Search for the cell housing the specified text and yield its [X, Y] center coordinate. 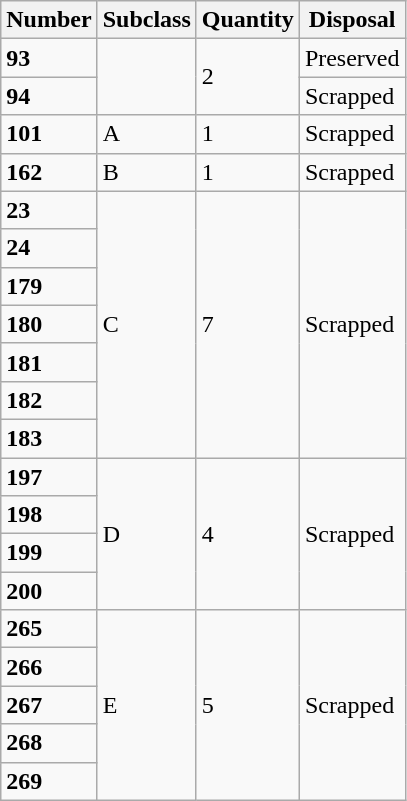
5 [248, 705]
Number [49, 20]
266 [49, 667]
Preserved [352, 58]
265 [49, 629]
23 [49, 210]
Disposal [352, 20]
101 [49, 134]
E [146, 705]
182 [49, 400]
Subclass [146, 20]
179 [49, 286]
24 [49, 248]
198 [49, 515]
D [146, 534]
2 [248, 77]
180 [49, 324]
B [146, 172]
93 [49, 58]
162 [49, 172]
Quantity [248, 20]
269 [49, 781]
C [146, 324]
200 [49, 591]
268 [49, 743]
197 [49, 477]
4 [248, 534]
199 [49, 553]
183 [49, 438]
7 [248, 324]
267 [49, 705]
181 [49, 362]
94 [49, 96]
A [146, 134]
